Detect which cell encompasses the target text, then output its (X, Y) center coordinate. 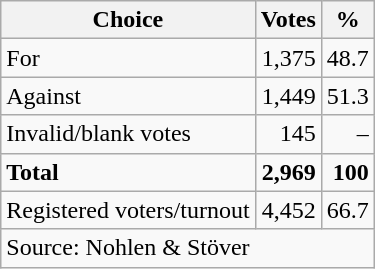
Choice (128, 20)
2,969 (288, 172)
145 (288, 134)
1,375 (288, 58)
51.3 (348, 96)
– (348, 134)
Votes (288, 20)
Invalid/blank votes (128, 134)
100 (348, 172)
4,452 (288, 210)
48.7 (348, 58)
Total (128, 172)
1,449 (288, 96)
For (128, 58)
66.7 (348, 210)
% (348, 20)
Against (128, 96)
Registered voters/turnout (128, 210)
Source: Nohlen & Stöver (188, 248)
